Return [X, Y] of the center of cell containing provided text 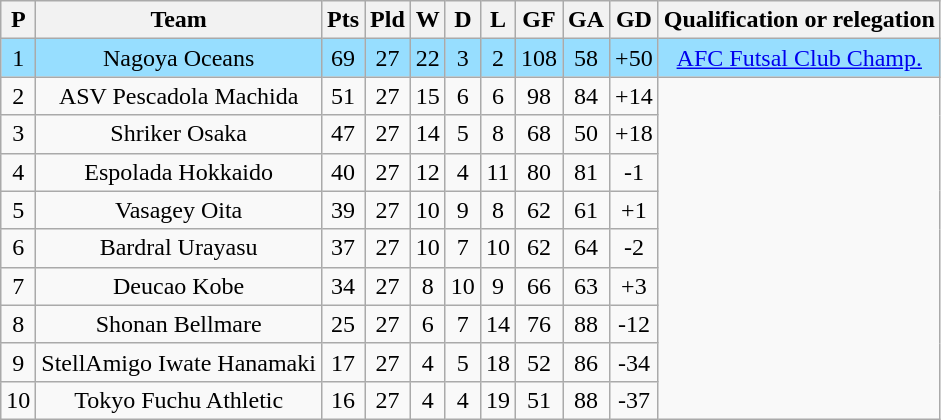
81 [586, 172]
-1 [634, 172]
GD [634, 20]
16 [342, 400]
GA [586, 20]
+3 [634, 286]
63 [586, 286]
Nagoya Oceans [179, 58]
Shriker Osaka [179, 134]
39 [342, 210]
76 [538, 324]
80 [538, 172]
11 [498, 172]
66 [538, 286]
Team [179, 20]
86 [586, 362]
34 [342, 286]
-12 [634, 324]
68 [538, 134]
18 [498, 362]
61 [586, 210]
Deucao Kobe [179, 286]
-2 [634, 248]
Espolada Hokkaido [179, 172]
P [18, 20]
+18 [634, 134]
40 [342, 172]
98 [538, 96]
64 [586, 248]
12 [428, 172]
-37 [634, 400]
17 [342, 362]
+50 [634, 58]
ASV Pescadola Machida [179, 96]
+1 [634, 210]
58 [586, 58]
15 [428, 96]
47 [342, 134]
Pts [342, 20]
GF [538, 20]
StellAmigo Iwate Hanamaki [179, 362]
Vasagey Oita [179, 210]
Tokyo Fuchu Athletic [179, 400]
19 [498, 400]
Qualification or relegation [799, 20]
L [498, 20]
1 [18, 58]
Shonan Bellmare [179, 324]
25 [342, 324]
108 [538, 58]
Bardral Urayasu [179, 248]
D [462, 20]
22 [428, 58]
Pld [388, 20]
W [428, 20]
37 [342, 248]
-34 [634, 362]
84 [586, 96]
+14 [634, 96]
50 [586, 134]
AFC Futsal Club Champ. [799, 58]
52 [538, 362]
69 [342, 58]
